Pinpoint the cell where the given text exists, returning its (x, y) midpoint coordinate. 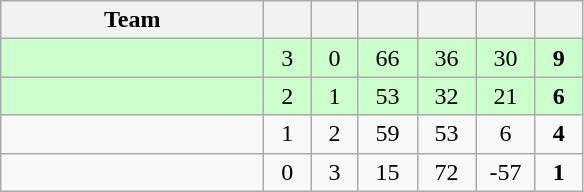
-57 (506, 172)
9 (558, 58)
Team (132, 20)
30 (506, 58)
59 (388, 134)
21 (506, 96)
72 (446, 172)
32 (446, 96)
36 (446, 58)
15 (388, 172)
4 (558, 134)
66 (388, 58)
